Extract the (x, y) coordinate from the center of the cell holding the provided text.  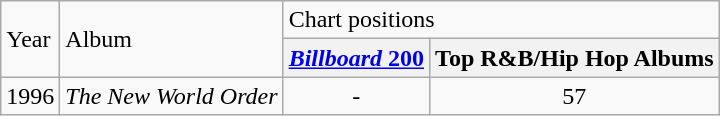
Year (30, 39)
57 (575, 96)
The New World Order (172, 96)
Top R&B/Hip Hop Albums (575, 58)
Album (172, 39)
- (356, 96)
Chart positions (501, 20)
1996 (30, 96)
Billboard 200 (356, 58)
